Detect which cell encompasses the target text, then output its (x, y) center coordinate. 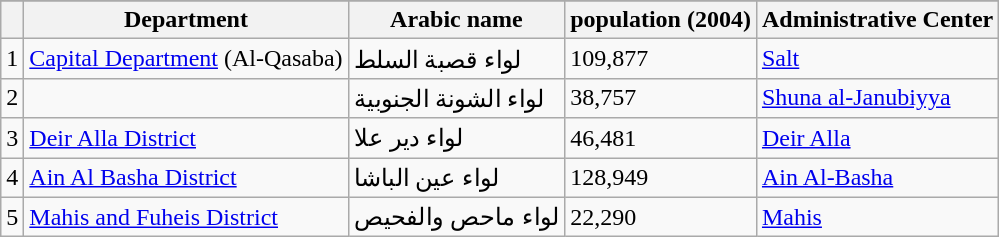
Capital Department (Al-Qasaba) (186, 59)
Department (186, 20)
22,290 (661, 217)
46,481 (661, 138)
لواء قصبة اﻟﺴﻠﻂ (456, 59)
Arabic name (456, 20)
ﻟﻮاء ﻣﺎﺣﺺ واﻟﻔﺤﻴﺺ (456, 217)
ﻟﻮاء ﻋﻴﻦ اﻟﺒﺎﺷﺎ (456, 178)
Deir Alla District (186, 138)
38,757 (661, 98)
Mahis (877, 217)
Deir Alla (877, 138)
1 (12, 59)
109,877 (661, 59)
Shuna al-Janubiyya (877, 98)
Ain Al Basha District (186, 178)
Mahis and Fuheis District (186, 217)
128,949 (661, 178)
2 (12, 98)
Salt (877, 59)
ﻟﻮاء دﻳﺮ ﻋﻼ (456, 138)
4 (12, 178)
Administrative Center (877, 20)
Ain Al-Basha (877, 178)
population (2004) (661, 20)
3 (12, 138)
5 (12, 217)
ﻟﻮاء اﻟﺸﻮﻧﺔ اﻟﺠﻨﻮﺑﻴﺔ (456, 98)
